Return [x, y] of the center of cell containing provided text 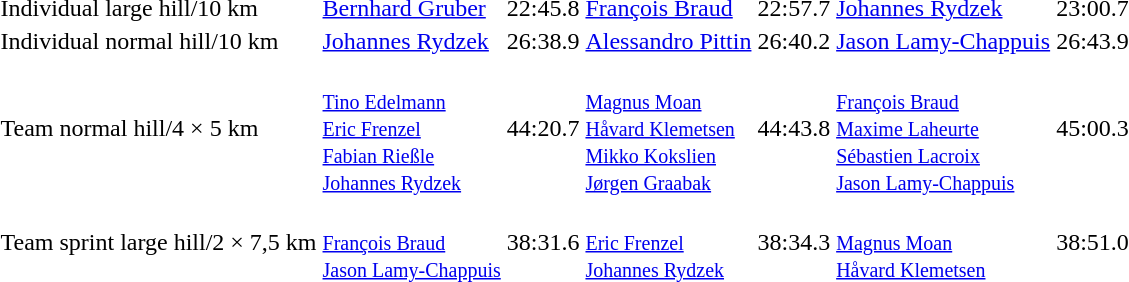
44:43.8 [794, 128]
Magnus MoanHåvard KlemetsenMikko KokslienJørgen Graabak [668, 128]
26:38.9 [543, 41]
Johannes Rydzek [412, 41]
François BraudMaxime LaheurteSébastien LacroixJason Lamy-Chappuis [944, 128]
44:20.7 [543, 128]
Alessandro Pittin [668, 41]
26:40.2 [794, 41]
Jason Lamy-Chappuis [944, 41]
Tino EdelmannEric FrenzelFabian RießleJohannes Rydzek [412, 128]
